Output the (X, Y) coordinate of the center of the cell containing the given text.  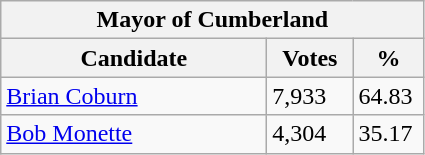
64.83 (388, 96)
4,304 (310, 134)
Bob Monette (134, 134)
Votes (310, 58)
Brian Coburn (134, 96)
35.17 (388, 134)
% (388, 58)
Mayor of Cumberland (212, 20)
7,933 (310, 96)
Candidate (134, 58)
